Pinpoint the cell where the given text exists, returning its (x, y) midpoint coordinate. 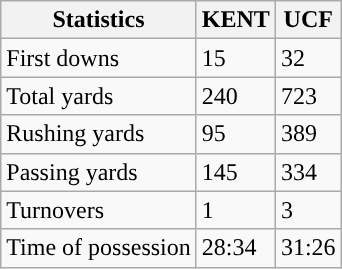
334 (308, 172)
32 (308, 58)
Statistics (99, 20)
723 (308, 96)
1 (236, 210)
Rushing yards (99, 134)
240 (236, 96)
KENT (236, 20)
145 (236, 172)
31:26 (308, 248)
First downs (99, 58)
15 (236, 58)
28:34 (236, 248)
Time of possession (99, 248)
UCF (308, 20)
95 (236, 134)
Total yards (99, 96)
Turnovers (99, 210)
3 (308, 210)
389 (308, 134)
Passing yards (99, 172)
